Capture the cell that displays the provided text and extract its [x, y] central coordinate. 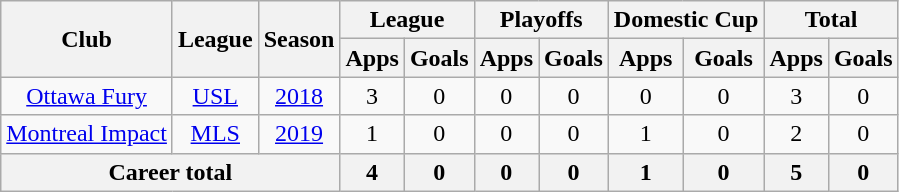
5 [796, 172]
Club [87, 39]
USL [215, 96]
Ottawa Fury [87, 96]
Domestic Cup [686, 20]
2 [796, 134]
Montreal Impact [87, 134]
Season [299, 39]
Total [831, 20]
Career total [170, 172]
2018 [299, 96]
MLS [215, 134]
Playoffs [541, 20]
4 [372, 172]
2019 [299, 134]
